Search for the cell housing the specified text and yield its [x, y] center coordinate. 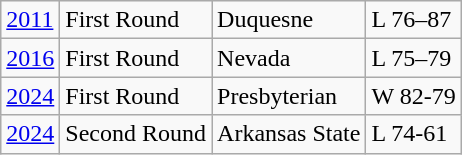
Presbyterian [289, 96]
Duquesne [289, 20]
Second Round [136, 134]
L 75–79 [414, 58]
L 76–87 [414, 20]
L 74-61 [414, 134]
W 82-79 [414, 96]
Arkansas State [289, 134]
2016 [30, 58]
Nevada [289, 58]
2011 [30, 20]
